For the text-containing cell, return its midpoint in (X, Y) coordinate format. 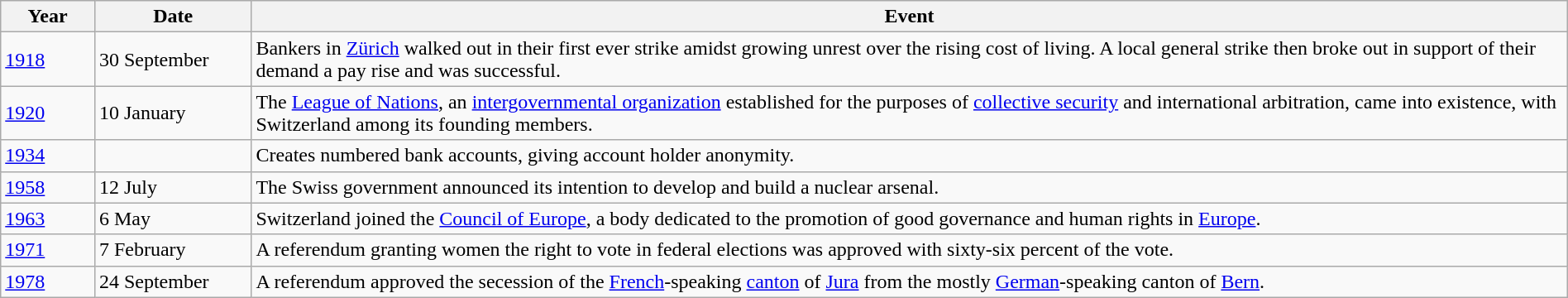
12 July (172, 187)
1934 (48, 156)
Creates numbered bank accounts, giving account holder anonymity. (910, 156)
1963 (48, 219)
Date (172, 17)
A referendum approved the secession of the French-speaking canton of Jura from the mostly German-speaking canton of Bern. (910, 281)
1958 (48, 187)
Switzerland joined the Council of Europe, a body dedicated to the promotion of good governance and human rights in Europe. (910, 219)
The Swiss government announced its intention to develop and build a nuclear arsenal. (910, 187)
24 September (172, 281)
1920 (48, 113)
Event (910, 17)
Year (48, 17)
A referendum granting women the right to vote in federal elections was approved with sixty-six percent of the vote. (910, 250)
10 January (172, 113)
30 September (172, 60)
1971 (48, 250)
7 February (172, 250)
6 May (172, 219)
1918 (48, 60)
1978 (48, 281)
